Return the [x, y] coordinate for the center point of the cell that contains the specified text.  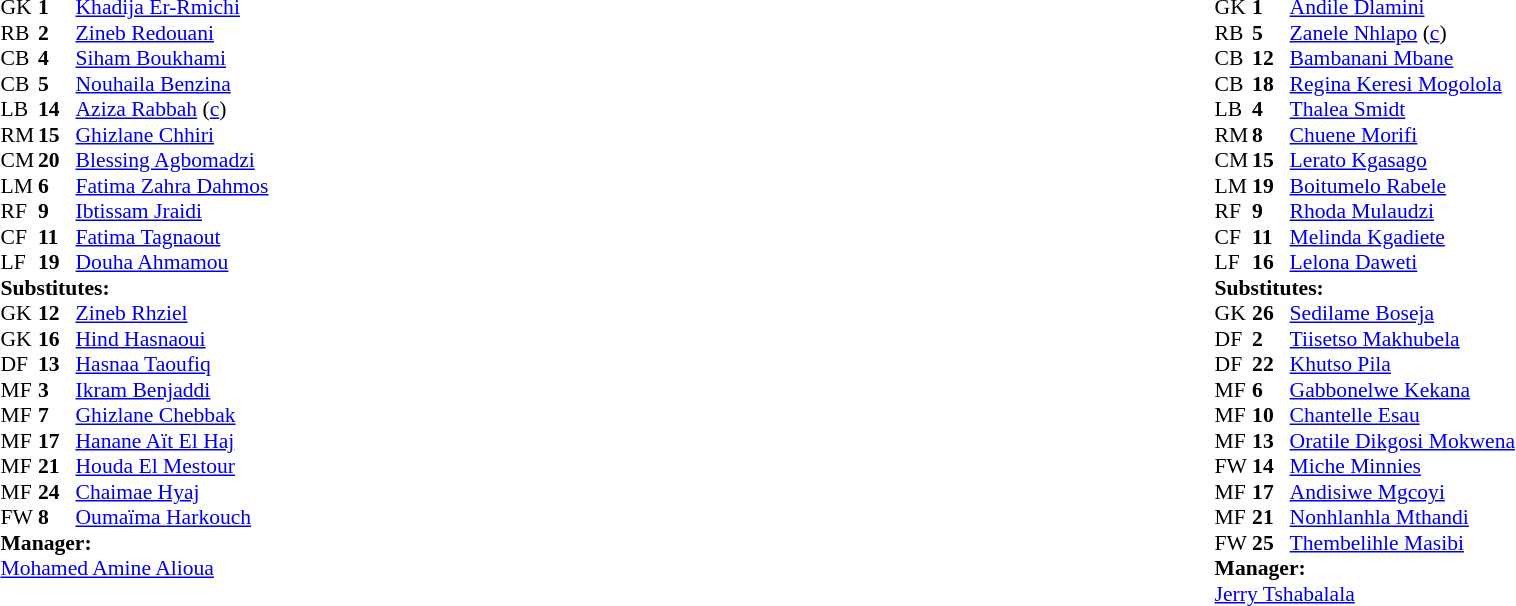
Lelona Daweti [1402, 263]
Regina Keresi Mogolola [1402, 84]
Hanane Aït El Haj [172, 441]
18 [1271, 84]
Andisiwe Mgcoyi [1402, 492]
Zanele Nhlapo (c) [1402, 33]
Fatima Zahra Dahmos [172, 186]
Bambanani Mbane [1402, 59]
Ghizlane Chebbak [172, 415]
Rhoda Mulaudzi [1402, 211]
Boitumelo Rabele [1402, 186]
26 [1271, 313]
Siham Boukhami [172, 59]
Oratile Dikgosi Mokwena [1402, 441]
Tiisetso Makhubela [1402, 339]
Khutso Pila [1402, 365]
Thembelihle Masibi [1402, 543]
Chuene Morifi [1402, 135]
Chantelle Esau [1402, 415]
Miche Minnies [1402, 467]
Chaimae Hyaj [172, 492]
25 [1271, 543]
Zineb Redouani [172, 33]
Sedilame Boseja [1402, 313]
Oumaïma Harkouch [172, 517]
Hasnaa Taoufiq [172, 365]
Fatima Tagnaout [172, 237]
20 [57, 161]
Mohamed Amine Alioua [134, 569]
Melinda Kgadiete [1402, 237]
10 [1271, 415]
Ibtissam Jraidi [172, 211]
3 [57, 390]
22 [1271, 365]
Nonhlanhla Mthandi [1402, 517]
7 [57, 415]
Gabbonelwe Kekana [1402, 390]
Zineb Rhziel [172, 313]
Ghizlane Chhiri [172, 135]
Thalea Smidt [1402, 109]
Ikram Benjaddi [172, 390]
24 [57, 492]
Nouhaila Benzina [172, 84]
Blessing Agbomadzi [172, 161]
Aziza Rabbah (c) [172, 109]
Hind Hasnaoui [172, 339]
Lerato Kgasago [1402, 161]
Houda El Mestour [172, 467]
Douha Ahmamou [172, 263]
